Capture the cell that displays the provided text and extract its [x, y] central coordinate. 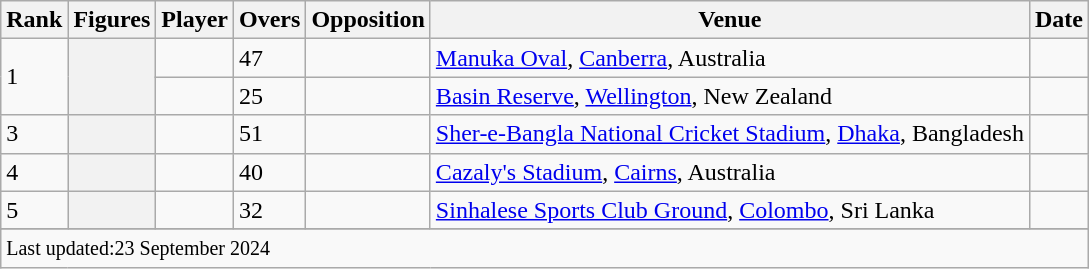
Basin Reserve, Wellington, New Zealand [730, 96]
Opposition [368, 20]
1 [34, 77]
Date [1058, 20]
40 [270, 172]
5 [34, 210]
Rank [34, 20]
Player [195, 20]
Venue [730, 20]
3 [34, 134]
Cazaly's Stadium, Cairns, Australia [730, 172]
51 [270, 134]
Figures [112, 20]
Sher-e-Bangla National Cricket Stadium, Dhaka, Bangladesh [730, 134]
Sinhalese Sports Club Ground, Colombo, Sri Lanka [730, 210]
Last updated:23 September 2024 [545, 248]
25 [270, 96]
Manuka Oval, Canberra, Australia [730, 58]
4 [34, 172]
47 [270, 58]
Overs [270, 20]
32 [270, 210]
